Return the (x, y) coordinate for the center point of the cell that contains the specified text.  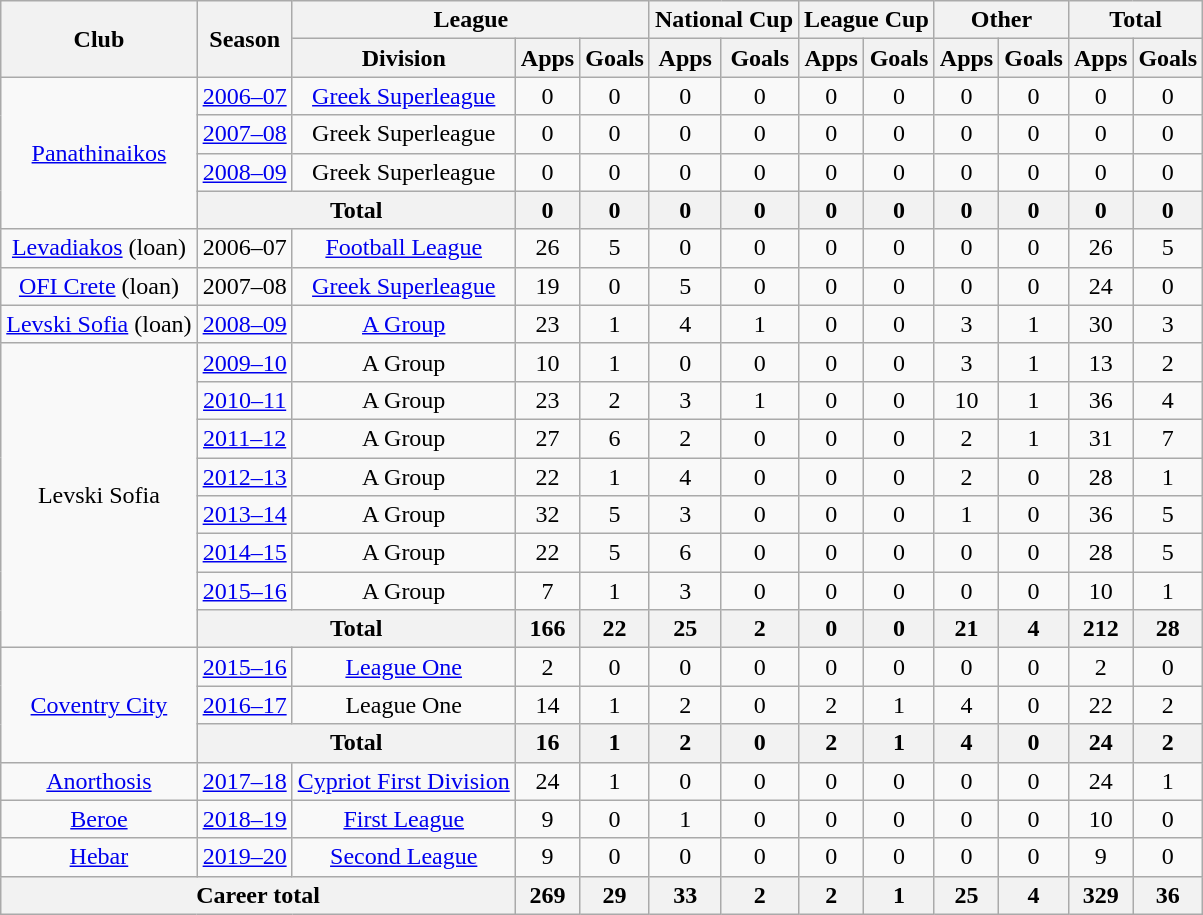
14 (547, 705)
16 (547, 743)
19 (547, 286)
32 (547, 515)
166 (547, 629)
Football League (404, 248)
Levski Sofia (99, 495)
Other (1001, 20)
Anorthosis (99, 781)
Season (244, 39)
329 (1100, 895)
Cypriot First Division (404, 781)
33 (685, 895)
2011–12 (244, 438)
2010–11 (244, 400)
OFI Crete (loan) (99, 286)
27 (547, 438)
2016–17 (244, 705)
Career total (258, 895)
First League (404, 819)
Second League (404, 857)
13 (1100, 362)
2017–18 (244, 781)
League (470, 20)
Levski Sofia (loan) (99, 324)
29 (615, 895)
2013–14 (244, 515)
2018–19 (244, 819)
Division (404, 58)
Panathinaikos (99, 153)
2009–10 (244, 362)
Hebar (99, 857)
Coventry City (99, 705)
Club (99, 39)
30 (1100, 324)
Beroe (99, 819)
National Cup (724, 20)
League Cup (867, 20)
212 (1100, 629)
2012–13 (244, 477)
31 (1100, 438)
Levadiakos (loan) (99, 248)
2019–20 (244, 857)
2014–15 (244, 553)
21 (966, 629)
269 (547, 895)
